Return the [X, Y] coordinate for the center point of the cell that contains the specified text.  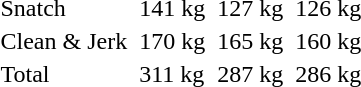
165 kg [250, 41]
170 kg [172, 41]
